Provide the (x, y) coordinate of the cell's center where the given text is located.  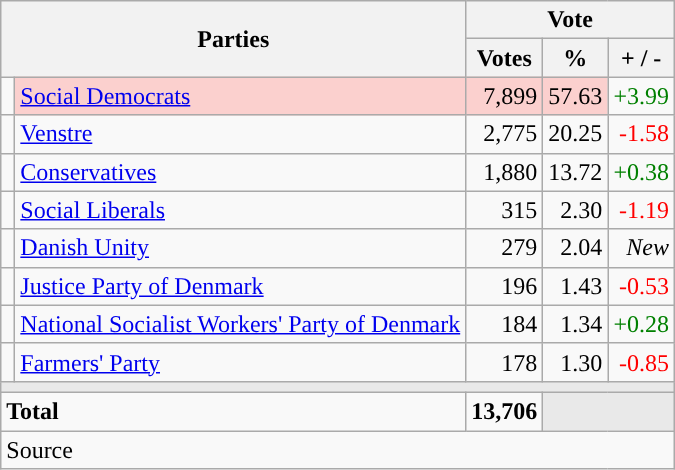
+0.38 (642, 172)
196 (504, 286)
-0.53 (642, 286)
1.34 (576, 324)
1.30 (576, 362)
Farmers' Party (240, 362)
+3.99 (642, 96)
1,880 (504, 172)
Total (234, 411)
Vote (570, 20)
279 (504, 248)
2.30 (576, 210)
% (576, 58)
Social Liberals (240, 210)
Venstre (240, 134)
-1.19 (642, 210)
Source (338, 449)
13.72 (576, 172)
2.04 (576, 248)
Justice Party of Denmark (240, 286)
Conservatives (240, 172)
1.43 (576, 286)
National Socialist Workers' Party of Denmark (240, 324)
178 (504, 362)
7,899 (504, 96)
Parties (234, 39)
+0.28 (642, 324)
2,775 (504, 134)
Danish Unity (240, 248)
57.63 (576, 96)
315 (504, 210)
New (642, 248)
-0.85 (642, 362)
13,706 (504, 411)
20.25 (576, 134)
+ / - (642, 58)
184 (504, 324)
-1.58 (642, 134)
Social Democrats (240, 96)
Votes (504, 58)
